Capture the cell that displays the provided text and extract its [X, Y] central coordinate. 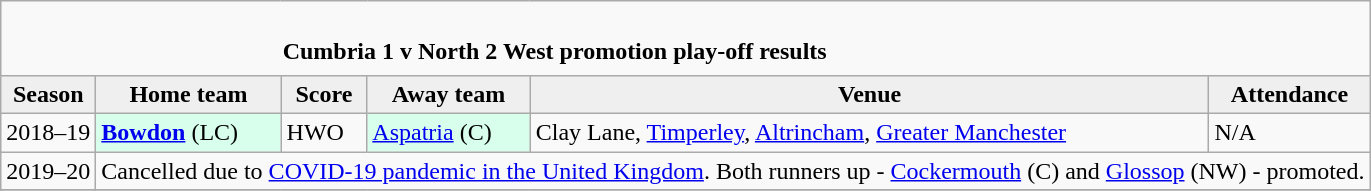
HWO [324, 132]
Bowdon (LC) [188, 132]
Aspatria (C) [448, 132]
Attendance [1290, 94]
N/A [1290, 132]
2019–20 [48, 171]
Away team [448, 94]
Score [324, 94]
Venue [870, 94]
Season [48, 94]
2018–19 [48, 132]
Cancelled due to COVID-19 pandemic in the United Kingdom. Both runners up - Cockermouth (C) and Glossop (NW) - promoted. [733, 171]
Clay Lane, Timperley, Altrincham, Greater Manchester [870, 132]
Home team [188, 94]
